Detect which cell encompasses the target text, then output its (x, y) center coordinate. 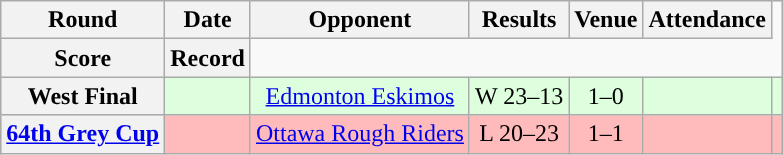
Opponent (360, 20)
Attendance (707, 20)
Round (83, 20)
Venue (606, 20)
Date (208, 20)
1–1 (606, 134)
West Final (83, 96)
W 23–13 (518, 96)
Edmonton Eskimos (360, 96)
Results (518, 20)
64th Grey Cup (83, 134)
Score (83, 58)
L 20–23 (518, 134)
Ottawa Rough Riders (360, 134)
Record (208, 58)
1–0 (606, 96)
